Return the (x, y) coordinate for the center point of the cell that contains the specified text.  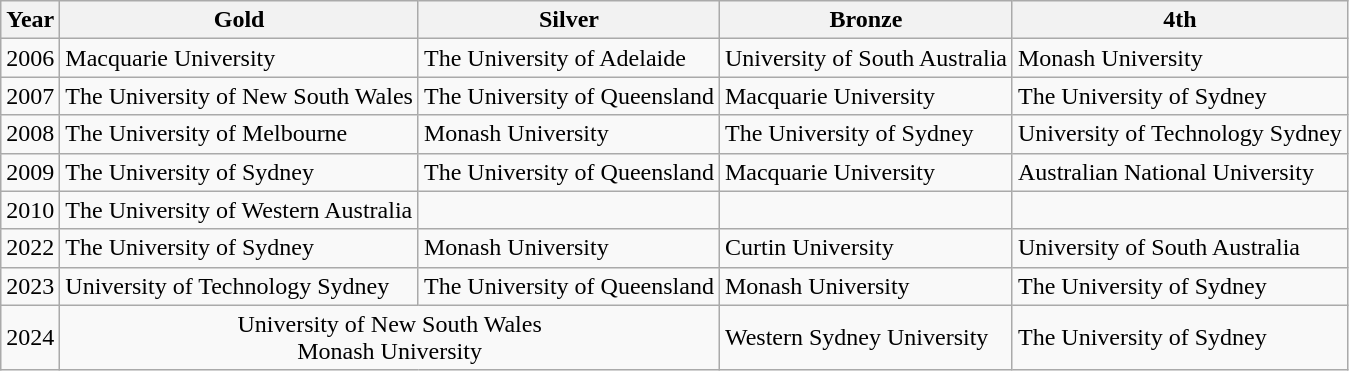
4th (1180, 20)
2024 (30, 338)
Silver (568, 20)
The University of Melbourne (240, 134)
Western Sydney University (866, 338)
2009 (30, 172)
Australian National University (1180, 172)
The University of New South Wales (240, 96)
The University of Adelaide (568, 58)
Gold (240, 20)
2008 (30, 134)
The University of Western Australia (240, 210)
2006 (30, 58)
University of New South WalesMonash University (390, 338)
2022 (30, 248)
Curtin University (866, 248)
Year (30, 20)
Bronze (866, 20)
2010 (30, 210)
2023 (30, 286)
2007 (30, 96)
